Locate the cell with the specified text and output its (x, y) center coordinate. 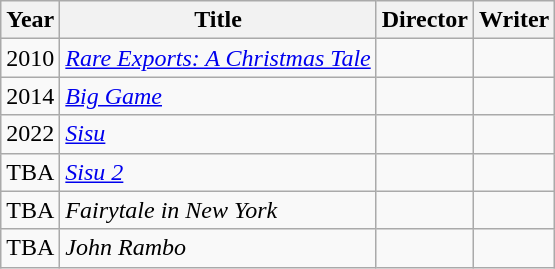
Sisu 2 (218, 172)
John Rambo (218, 248)
2014 (30, 96)
Sisu (218, 134)
Rare Exports: A Christmas Tale (218, 58)
Year (30, 20)
2010 (30, 58)
Director (424, 20)
Writer (514, 20)
Fairytale in New York (218, 210)
2022 (30, 134)
Title (218, 20)
Big Game (218, 96)
